Return the [x, y] coordinate for the center point of the cell that contains the specified text.  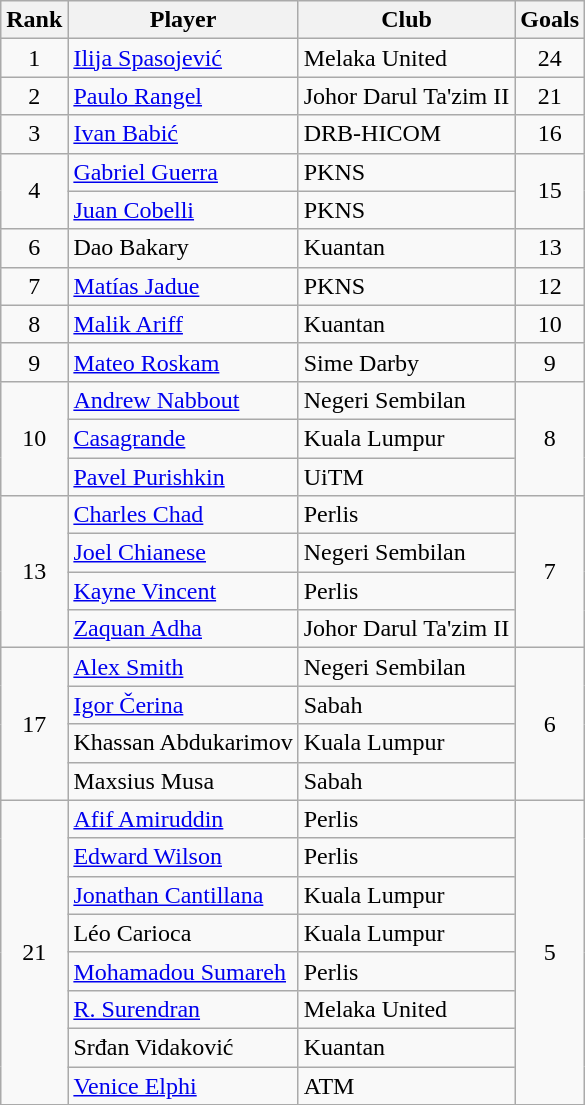
1 [34, 58]
3 [34, 134]
Paulo Rangel [183, 96]
UiTM [406, 477]
Maxsius Musa [183, 781]
Jonathan Cantillana [183, 895]
Andrew Nabbout [183, 400]
Pavel Purishkin [183, 477]
Charles Chad [183, 515]
5 [550, 952]
15 [550, 191]
Edward Wilson [183, 857]
Casagrande [183, 438]
R. Surendran [183, 1009]
Club [406, 20]
Khassan Abdukarimov [183, 743]
Joel Chianese [183, 553]
Venice Elphi [183, 1085]
Sime Darby [406, 362]
Srđan Vidaković [183, 1047]
ATM [406, 1085]
12 [550, 286]
Ivan Babić [183, 134]
Afif Amiruddin [183, 819]
Kayne Vincent [183, 591]
Gabriel Guerra [183, 172]
Juan Cobelli [183, 210]
Alex Smith [183, 667]
Ilija Spasojević [183, 58]
DRB-HICOM [406, 134]
17 [34, 724]
Goals [550, 20]
Malik Ariff [183, 324]
Mohamadou Sumareh [183, 971]
4 [34, 191]
Igor Čerina [183, 705]
Rank [34, 20]
Léo Carioca [183, 933]
Matías Jadue [183, 286]
Player [183, 20]
2 [34, 96]
24 [550, 58]
16 [550, 134]
Dao Bakary [183, 248]
Mateo Roskam [183, 362]
Zaquan Adha [183, 629]
